Locate the cell with the specified text and output its (x, y) center coordinate. 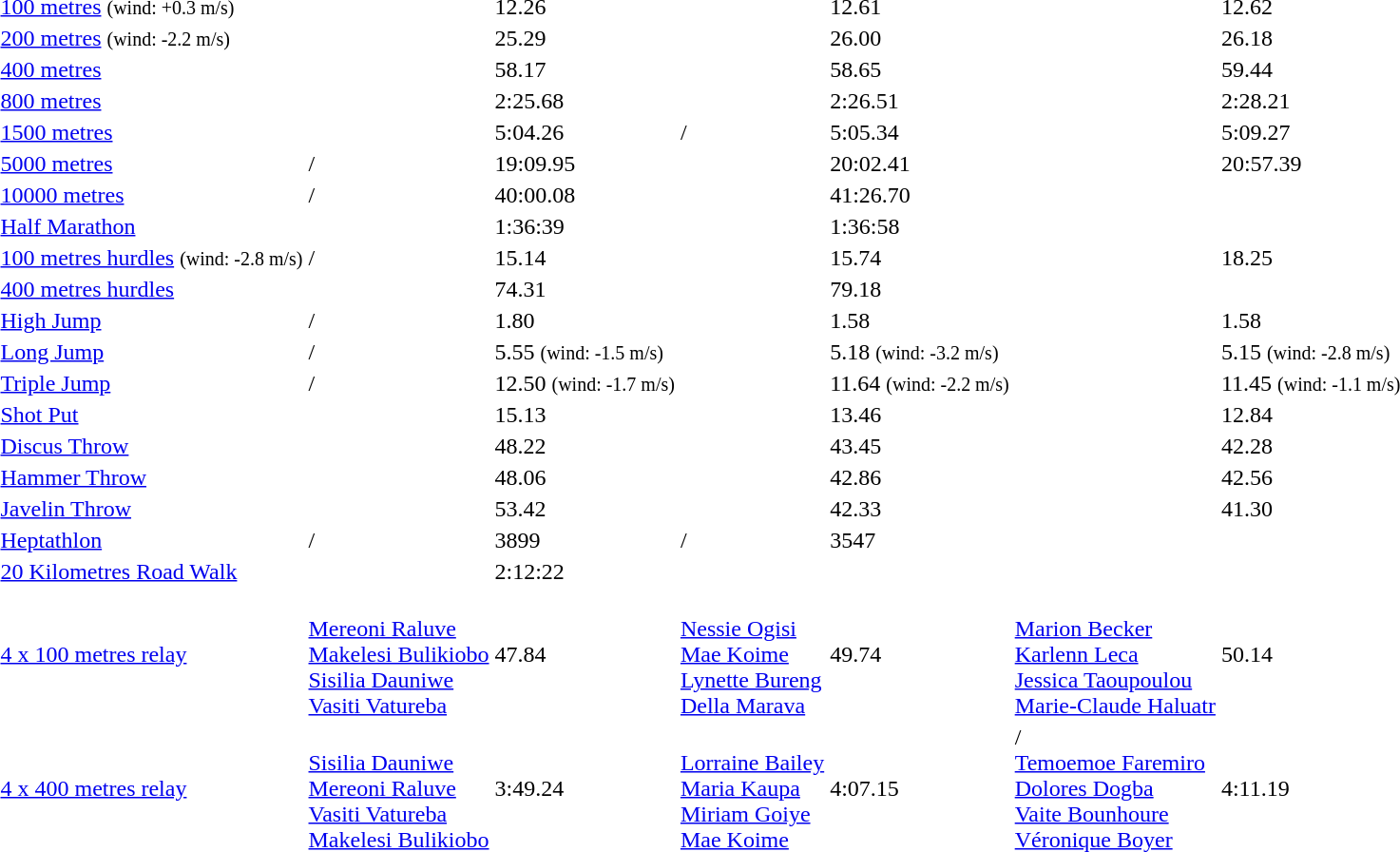
48.06 (585, 477)
Nessie Ogisi Mae Koime Lynette Bureng Della Marava (752, 654)
2:26.51 (920, 101)
26.00 (920, 38)
20:02.41 (920, 164)
1:36:58 (920, 226)
12.50 (wind: -1.7 m/s) (585, 383)
47.84 (585, 654)
13.46 (920, 415)
49.74 (920, 654)
48.22 (585, 446)
42.86 (920, 477)
2:12:22 (585, 571)
41:26.70 (920, 195)
79.18 (920, 289)
43.45 (920, 446)
1:36:39 (585, 226)
19:09.95 (585, 164)
Mereoni Raluve Makelesi Bulikiobo Sisilia Dauniwe Vasiti Vatureba (399, 654)
Marion Becker Karlenn Leca Jessica Taoupoulou Marie-Claude Haluatr (1115, 654)
15.14 (585, 258)
5.18 (wind: -3.2 m/s) (920, 352)
3547 (920, 540)
15.13 (585, 415)
5:05.34 (920, 132)
11.64 (wind: -2.2 m/s) (920, 383)
3899 (585, 540)
58.65 (920, 69)
53.42 (585, 509)
25.29 (585, 38)
5:04.26 (585, 132)
40:00.08 (585, 195)
74.31 (585, 289)
58.17 (585, 69)
42.33 (920, 509)
15.74 (920, 258)
1.80 (585, 320)
5.55 (wind: -1.5 m/s) (585, 352)
2:25.68 (585, 101)
1.58 (920, 320)
